Locate the cell with the specified text and output its (x, y) center coordinate. 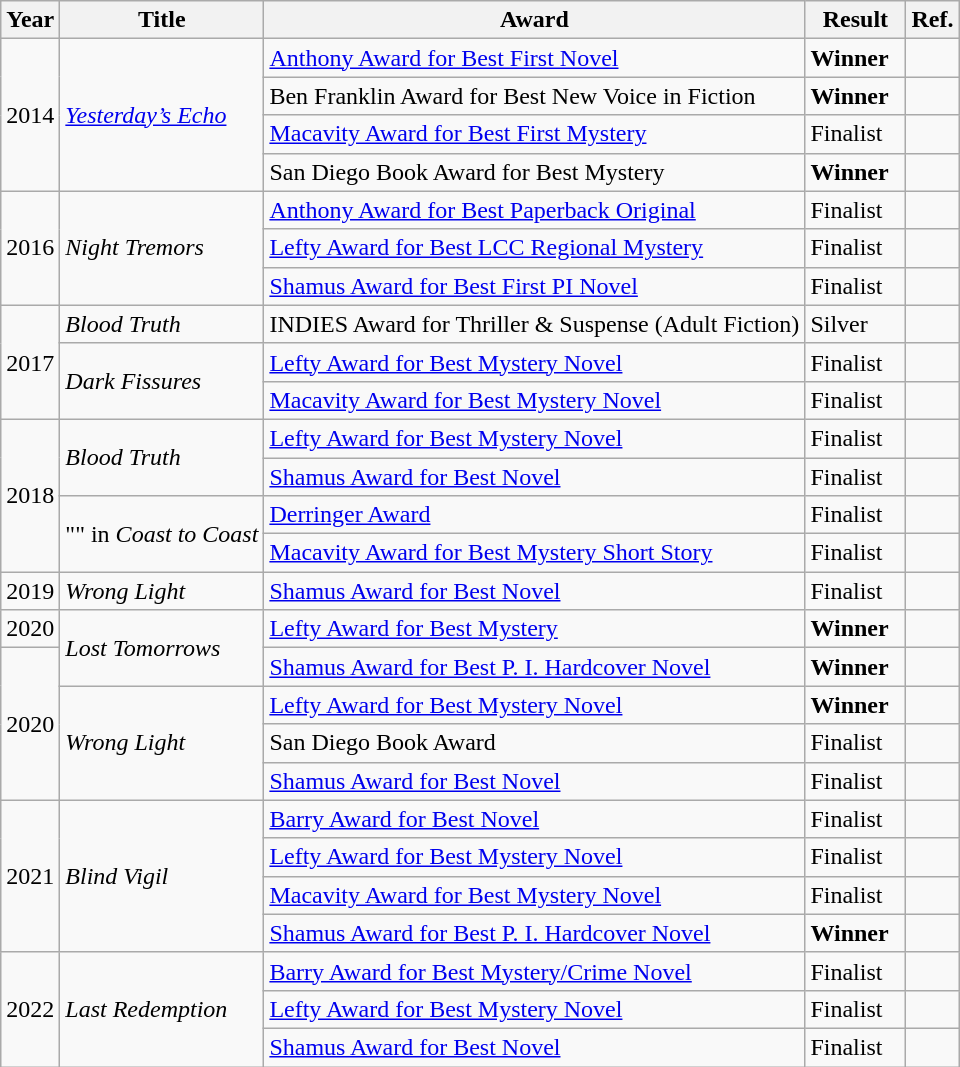
Lefty Award for Best Mystery (534, 629)
2019 (30, 591)
Award (534, 20)
INDIES Award for Thriller & Suspense (Adult Fiction) (534, 324)
Barry Award for Best Novel (534, 819)
2017 (30, 362)
Barry Award for Best Mystery/Crime Novel (534, 971)
Yesterday’s Echo (162, 115)
Silver (856, 324)
Anthony Award for Best Paperback Original (534, 210)
Dark Fissures (162, 381)
Result (856, 20)
2016 (30, 248)
Night Tremors (162, 248)
Ben Franklin Award for Best New Voice in Fiction (534, 96)
2018 (30, 495)
San Diego Book Award for Best Mystery (534, 172)
Shamus Award for Best First PI Novel (534, 286)
Macavity Award for Best Mystery Short Story (534, 553)
Last Redemption (162, 1009)
San Diego Book Award (534, 743)
Year (30, 20)
Anthony Award for Best First Novel (534, 58)
Ref. (932, 20)
2022 (30, 1009)
Macavity Award for Best First Mystery (534, 134)
2014 (30, 115)
Lost Tomorrows (162, 648)
Derringer Award (534, 515)
Title (162, 20)
"" in Coast to Coast (162, 534)
2021 (30, 876)
Blind Vigil (162, 876)
Lefty Award for Best LCC Regional Mystery (534, 248)
